Scan for the cell matching the given text and deliver its [x, y] coordinate at center. 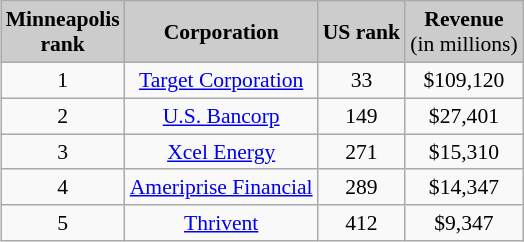
1 [63, 80]
Target Corporation [222, 80]
U.S. Bancorp [222, 116]
Corporation [222, 32]
Ameriprise Financial [222, 187]
$109,120 [464, 80]
Thrivent [222, 223]
$14,347 [464, 187]
3 [63, 152]
$27,401 [464, 116]
Xcel Energy [222, 152]
$9,347 [464, 223]
5 [63, 223]
Revenue(in millions) [464, 32]
$15,310 [464, 152]
Minneapolis rank [63, 32]
412 [362, 223]
149 [362, 116]
US rank [362, 32]
289 [362, 187]
2 [63, 116]
271 [362, 152]
4 [63, 187]
33 [362, 80]
